Find where the given text appears and provide that cell's center as (X, Y) coordinate. 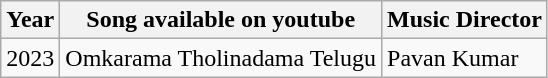
Pavan Kumar (465, 58)
Omkarama Tholinadama Telugu (221, 58)
Music Director (465, 20)
2023 (30, 58)
Year (30, 20)
Song available on youtube (221, 20)
